Detect which cell encompasses the target text, then output its [X, Y] center coordinate. 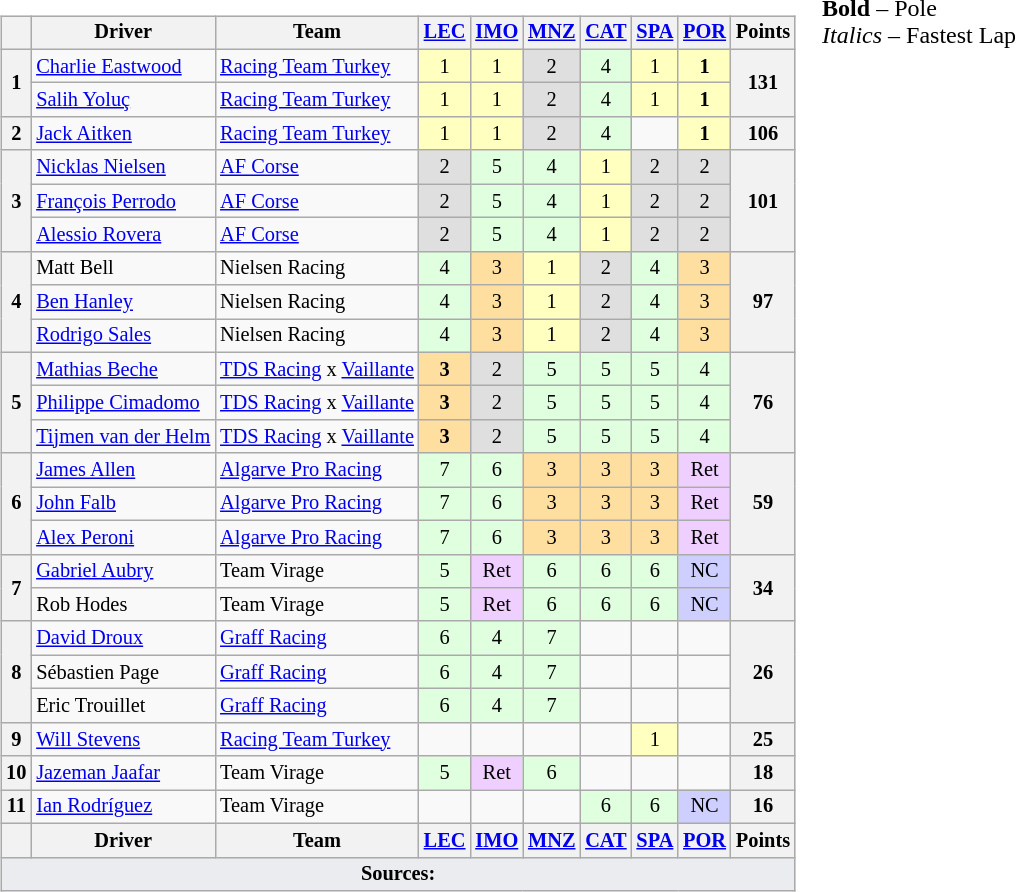
101 [763, 200]
David Droux [123, 638]
Alessio Rovera [123, 235]
Alex Peroni [123, 537]
Mathias Beche [123, 369]
Sébastien Page [123, 672]
10 [16, 773]
Jazeman Jaafar [123, 773]
131 [763, 82]
Matt Bell [123, 268]
Will Stevens [123, 739]
76 [763, 402]
Tijmen van der Helm [123, 437]
11 [16, 807]
Nicklas Nielsen [123, 167]
26 [763, 672]
18 [763, 773]
34 [763, 588]
François Perrodo [123, 201]
John Falb [123, 504]
Gabriel Aubry [123, 571]
James Allen [123, 470]
Rodrigo Sales [123, 336]
Ian Rodríguez [123, 807]
Salih Yoluç [123, 100]
25 [763, 739]
8 [16, 672]
Jack Aitken [123, 134]
Philippe Cimadomo [123, 403]
16 [763, 807]
Ben Hanley [123, 302]
Eric Trouillet [123, 706]
Rob Hodes [123, 605]
9 [16, 739]
59 [763, 504]
106 [763, 134]
Charlie Eastwood [123, 66]
97 [763, 302]
Sources: [398, 874]
